Pinpoint the cell where the given text exists, returning its (x, y) midpoint coordinate. 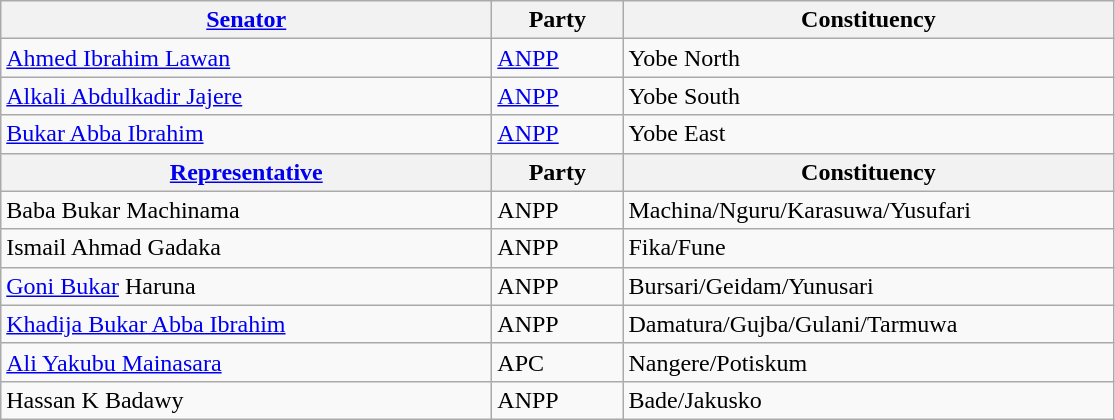
Ali Yakubu Mainasara (246, 362)
Yobe East (868, 134)
Ahmed Ibrahim Lawan (246, 58)
Senator (246, 20)
Yobe South (868, 96)
Nangere/Potiskum (868, 362)
Yobe North (868, 58)
Representative (246, 172)
Khadija Bukar Abba Ibrahim (246, 324)
Damatura/Gujba/Gulani/Tarmuwa (868, 324)
Bukar Abba Ibrahim (246, 134)
Hassan K Badawy (246, 400)
Bursari/Geidam/Yunusari (868, 286)
Fika/Fune (868, 248)
APC (558, 362)
Machina/Nguru/Karasuwa/Yusufari (868, 210)
Baba Bukar Machinama (246, 210)
Goni Bukar Haruna (246, 286)
Ismail Ahmad Gadaka (246, 248)
Bade/Jakusko (868, 400)
Alkali Abdulkadir Jajere (246, 96)
